Return (x, y) of the center of cell containing provided text 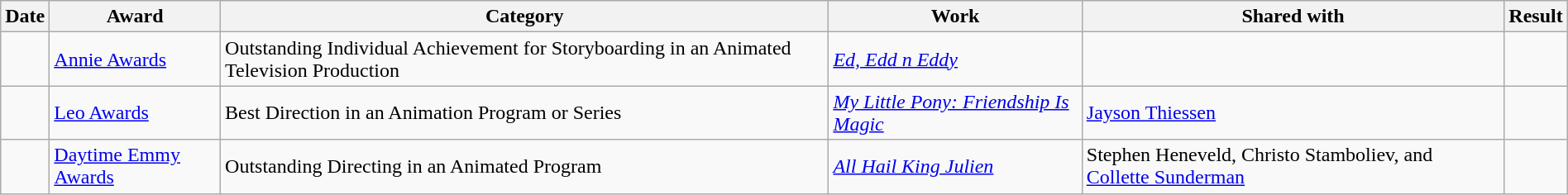
Shared with (1293, 17)
Work (955, 17)
My Little Pony: Friendship Is Magic (955, 112)
Best Direction in an Animation Program or Series (524, 112)
Annie Awards (136, 59)
Award (136, 17)
Category (524, 17)
Jayson Thiessen (1293, 112)
Ed, Edd n Eddy (955, 59)
Result (1536, 17)
Outstanding Directing in an Animated Program (524, 167)
All Hail King Julien (955, 167)
Daytime Emmy Awards (136, 167)
Date (25, 17)
Leo Awards (136, 112)
Outstanding Individual Achievement for Storyboarding in an Animated Television Production (524, 59)
Stephen Heneveld, Christo Stamboliev, and Collette Sunderman (1293, 167)
